Search for the cell housing the specified text and yield its [X, Y] center coordinate. 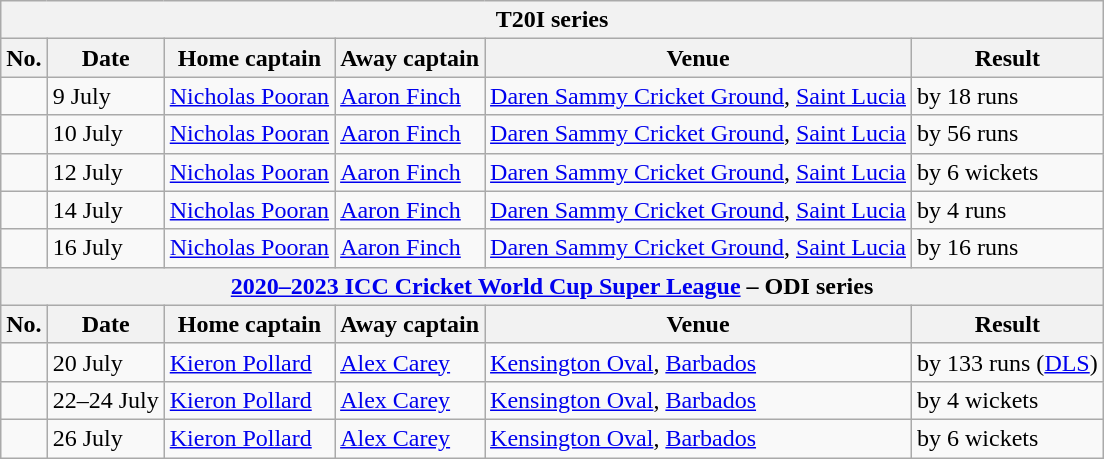
14 July [106, 210]
by 4 wickets [1008, 400]
by 56 runs [1008, 134]
by 4 runs [1008, 210]
10 July [106, 134]
by 16 runs [1008, 248]
2020–2023 ICC Cricket World Cup Super League – ODI series [552, 286]
9 July [106, 96]
12 July [106, 172]
by 133 runs (DLS) [1008, 362]
20 July [106, 362]
22–24 July [106, 400]
T20I series [552, 20]
by 18 runs [1008, 96]
26 July [106, 438]
16 July [106, 248]
